Provide the [X, Y] coordinate of the cell's center where the given text is located.  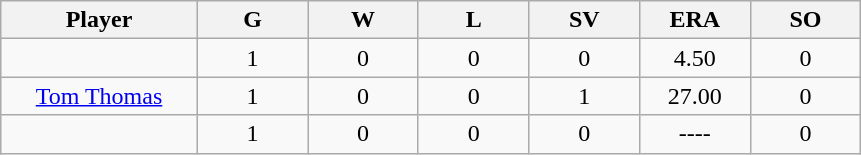
27.00 [696, 96]
---- [696, 134]
W [364, 20]
4.50 [696, 58]
ERA [696, 20]
G [252, 20]
L [474, 20]
Player [100, 20]
SO [806, 20]
Tom Thomas [100, 96]
SV [584, 20]
